From the cell containing the given text, extract its center point as (X, Y) coordinate. 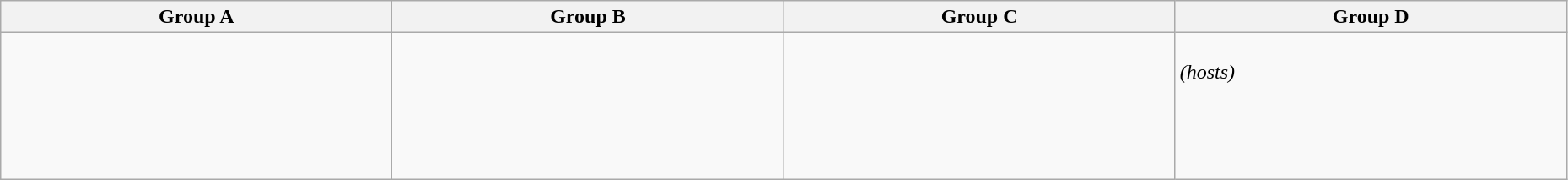
Group C (979, 17)
Group A (197, 17)
Group B (588, 17)
(hosts) (1371, 106)
Group D (1371, 17)
